Output the [X, Y] coordinate of the center of the cell containing the given text.  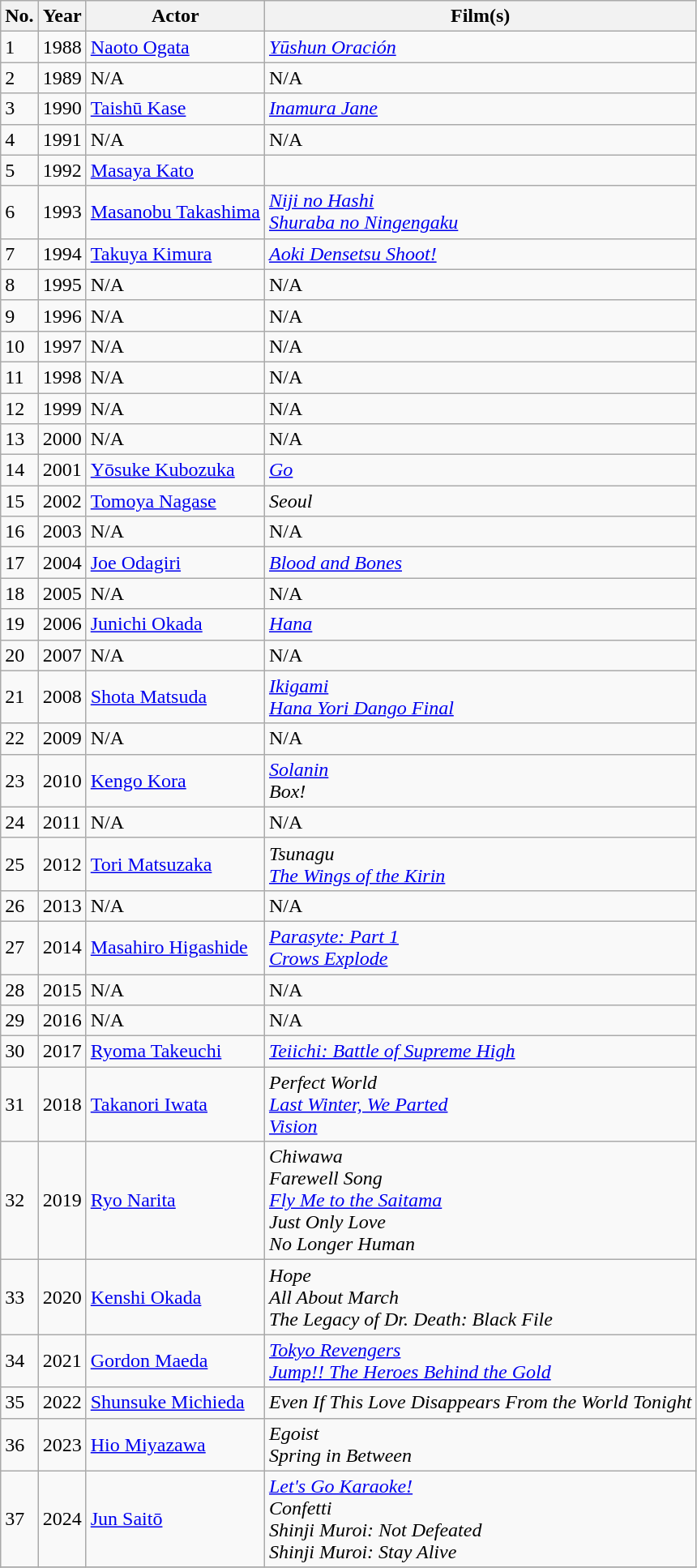
11 [19, 377]
2001 [62, 470]
10 [19, 346]
Let's Go Karaoke!ConfettiShinji Muroi: Not DefeatedShinji Muroi: Stay Alive [480, 1519]
No. [19, 16]
Inamura Jane [480, 109]
Masahiro Higashide [175, 947]
1991 [62, 139]
2018 [62, 1104]
Tokyo RevengersJump!! The Heroes Behind the Gold [480, 1360]
2006 [62, 624]
16 [19, 532]
5 [19, 170]
Aoki Densetsu Shoot! [480, 254]
17 [19, 563]
2017 [62, 1052]
Seoul [480, 501]
1993 [62, 212]
7 [19, 254]
IkigamiHana Yori Dango Final [480, 697]
1998 [62, 377]
24 [19, 822]
2000 [62, 439]
Hana [480, 624]
30 [19, 1052]
18 [19, 593]
1990 [62, 109]
1995 [62, 285]
12 [19, 408]
1999 [62, 408]
2014 [62, 947]
Takanori Iwata [175, 1104]
2021 [62, 1360]
Yōsuke Kubozuka [175, 470]
36 [19, 1445]
1989 [62, 78]
Masanobu Takashima [175, 212]
1994 [62, 254]
2003 [62, 532]
2008 [62, 697]
Kengo Kora [175, 780]
4 [19, 139]
8 [19, 285]
2002 [62, 501]
Tomoya Nagase [175, 501]
Takuya Kimura [175, 254]
25 [19, 864]
2004 [62, 563]
Shota Matsuda [175, 697]
2013 [62, 906]
Joe Odagiri [175, 563]
Yūshun Oración [480, 47]
ChiwawaFarewell SongFly Me to the SaitamaJust Only LoveNo Longer Human [480, 1201]
2022 [62, 1403]
13 [19, 439]
HopeAll About MarchThe Legacy of Dr. Death: Black File [480, 1297]
2007 [62, 655]
21 [19, 697]
26 [19, 906]
19 [19, 624]
34 [19, 1360]
Gordon Maeda [175, 1360]
2023 [62, 1445]
2016 [62, 1021]
1997 [62, 346]
Even If This Love Disappears From the World Tonight [480, 1403]
Perfect WorldLast Winter, We PartedVision [480, 1104]
EgoistSpring in Between [480, 1445]
Tori Matsuzaka [175, 864]
Ryo Narita [175, 1201]
2 [19, 78]
2015 [62, 990]
Year [62, 16]
35 [19, 1403]
20 [19, 655]
1996 [62, 315]
Kenshi Okada [175, 1297]
Junichi Okada [175, 624]
2024 [62, 1519]
37 [19, 1519]
Naoto Ogata [175, 47]
2019 [62, 1201]
2020 [62, 1297]
Blood and Bones [480, 563]
2011 [62, 822]
Ryoma Takeuchi [175, 1052]
2005 [62, 593]
Actor [175, 16]
SolaninBox! [480, 780]
28 [19, 990]
Taishū Kase [175, 109]
Film(s) [480, 16]
2012 [62, 864]
1988 [62, 47]
Jun Saitō [175, 1519]
9 [19, 315]
Teiichi: Battle of Supreme High [480, 1052]
Shunsuke Michieda [175, 1403]
23 [19, 780]
2009 [62, 739]
31 [19, 1104]
15 [19, 501]
Hio Miyazawa [175, 1445]
TsunaguThe Wings of the Kirin [480, 864]
2010 [62, 780]
33 [19, 1297]
3 [19, 109]
32 [19, 1201]
1 [19, 47]
Masaya Kato [175, 170]
Go [480, 470]
1992 [62, 170]
Parasyte: Part 1Crows Explode [480, 947]
27 [19, 947]
6 [19, 212]
Niji no HashiShuraba no Ningengaku [480, 212]
14 [19, 470]
29 [19, 1021]
22 [19, 739]
